Identify which cell holds the provided text, then report its [x, y] central coordinate. 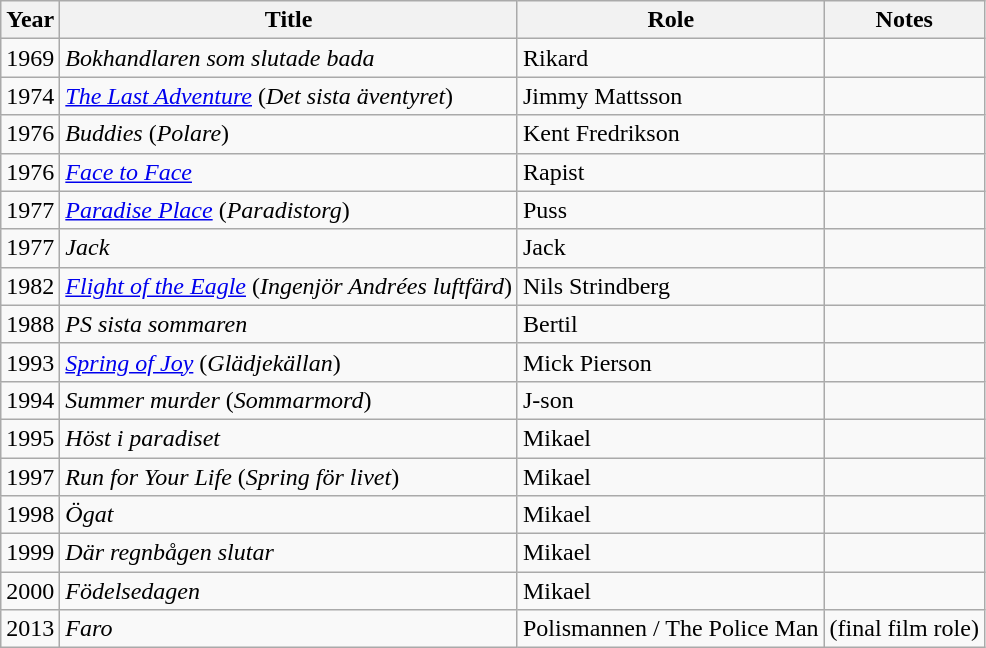
Spring of Joy (Glädjekällan) [289, 362]
Bertil [670, 324]
1993 [30, 362]
(final film role) [904, 629]
2013 [30, 629]
1994 [30, 400]
J-son [670, 400]
Höst i paradiset [289, 438]
Run for Your Life (Spring för livet) [289, 477]
2000 [30, 591]
1982 [30, 286]
1999 [30, 553]
Rikard [670, 58]
Bokhandlaren som slutade bada [289, 58]
Notes [904, 20]
Faro [289, 629]
1988 [30, 324]
Polismannen / The Police Man [670, 629]
Kent Fredrikson [670, 134]
The Last Adventure (Det sista äventyret) [289, 96]
Year [30, 20]
Paradise Place (Paradistorg) [289, 210]
Role [670, 20]
PS sista sommaren [289, 324]
Ögat [289, 515]
Summer murder (Sommarmord) [289, 400]
1995 [30, 438]
Puss [670, 210]
Födelsedagen [289, 591]
1969 [30, 58]
1974 [30, 96]
Jimmy Mattsson [670, 96]
1998 [30, 515]
Där regnbågen slutar [289, 553]
Title [289, 20]
Rapist [670, 172]
1997 [30, 477]
Mick Pierson [670, 362]
Face to Face [289, 172]
Nils Strindberg [670, 286]
Flight of the Eagle (Ingenjör Andrées luftfärd) [289, 286]
Buddies (Polare) [289, 134]
